From the cell containing the given text, extract its center point as (X, Y) coordinate. 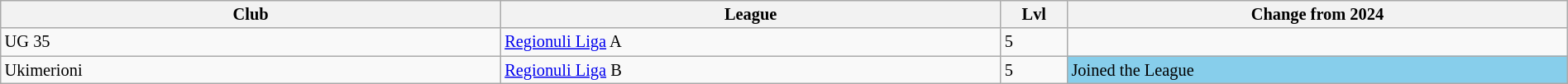
UG 35 (251, 42)
Club (251, 14)
Change from 2024 (1318, 14)
Regionuli Liga B (751, 70)
Ukimerioni (251, 70)
League (751, 14)
Regionuli Liga A (751, 42)
Joined the League (1318, 70)
Lvl (1034, 14)
